Return (x, y) of the center of cell containing provided text 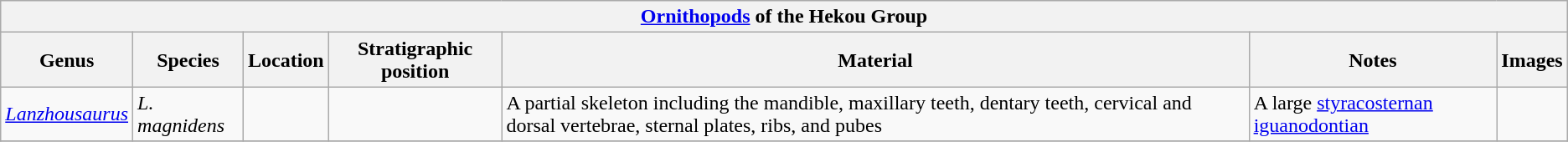
Material (875, 60)
Location (286, 60)
A partial skeleton including the mandible, maxillary teeth, dentary teeth, cervical and dorsal vertebrae, sternal plates, ribs, and pubes (875, 114)
Genus (67, 60)
Lanzhousaurus (67, 114)
Stratigraphic position (415, 60)
Images (1532, 60)
A large styracosternan iguanodontian (1373, 114)
Notes (1373, 60)
Ornithopods of the Hekou Group (784, 17)
Species (188, 60)
L. magnidens (188, 114)
